From the cell containing the given text, extract its center point as [X, Y] coordinate. 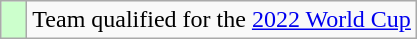
Team qualified for the 2022 World Cup [222, 20]
